Provide the (X, Y) coordinate of the cell's center where the given text is located.  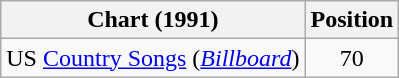
70 (352, 58)
Chart (1991) (153, 20)
Position (352, 20)
US Country Songs (Billboard) (153, 58)
